For the text-containing cell, return its midpoint in [x, y] coordinate format. 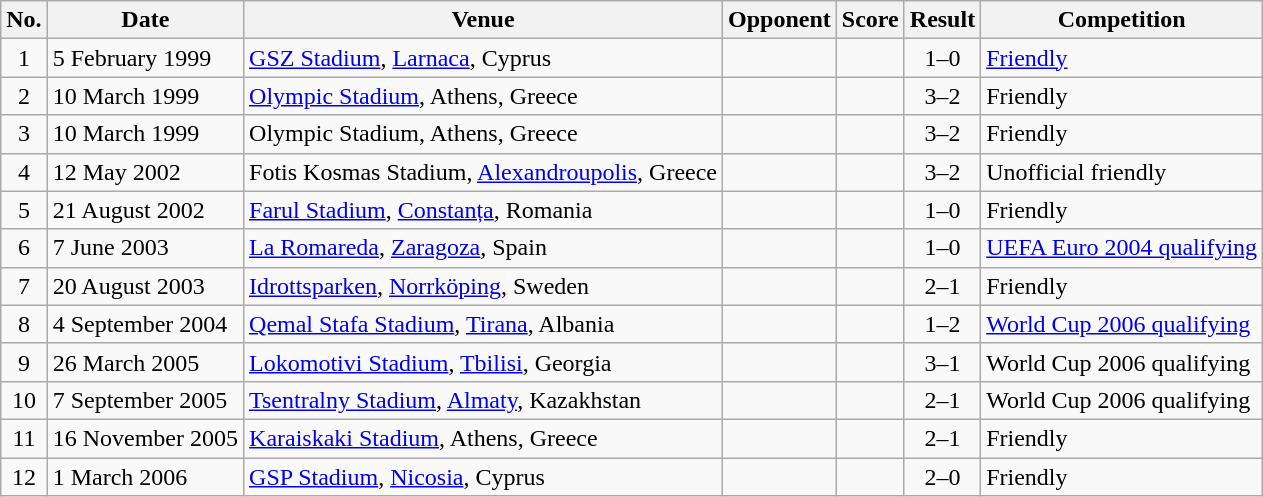
12 [24, 477]
Unofficial friendly [1122, 172]
7 [24, 286]
Qemal Stafa Stadium, Tirana, Albania [484, 324]
2 [24, 96]
No. [24, 20]
1 March 2006 [145, 477]
1–2 [942, 324]
7 September 2005 [145, 400]
7 June 2003 [145, 248]
4 [24, 172]
3–1 [942, 362]
UEFA Euro 2004 qualifying [1122, 248]
1 [24, 58]
8 [24, 324]
La Romareda, Zaragoza, Spain [484, 248]
20 August 2003 [145, 286]
Score [870, 20]
Tsentralny Stadium, Almaty, Kazakhstan [484, 400]
5 February 1999 [145, 58]
Karaiskaki Stadium, Athens, Greece [484, 438]
3 [24, 134]
21 August 2002 [145, 210]
Date [145, 20]
Venue [484, 20]
4 September 2004 [145, 324]
11 [24, 438]
26 March 2005 [145, 362]
10 [24, 400]
9 [24, 362]
GSZ Stadium, Larnaca, Cyprus [484, 58]
Competition [1122, 20]
5 [24, 210]
GSP Stadium, Nicosia, Cyprus [484, 477]
Idrottsparken, Norrköping, Sweden [484, 286]
6 [24, 248]
2–0 [942, 477]
Farul Stadium, Constanța, Romania [484, 210]
12 May 2002 [145, 172]
Lokomotivi Stadium, Tbilisi, Georgia [484, 362]
Opponent [780, 20]
16 November 2005 [145, 438]
Result [942, 20]
Fotis Kosmas Stadium, Alexandroupolis, Greece [484, 172]
